Find where the given text appears and provide that cell's center as (X, Y) coordinate. 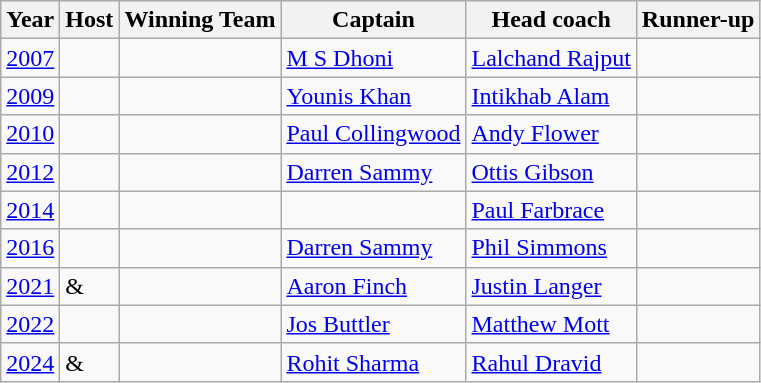
Head coach (551, 20)
2024 (30, 362)
Winning Team (200, 20)
2009 (30, 96)
Matthew Mott (551, 324)
Runner-up (698, 20)
Justin Langer (551, 286)
2010 (30, 134)
Host (90, 20)
2007 (30, 58)
Year (30, 20)
Captain (374, 20)
Jos Buttler (374, 324)
Paul Collingwood (374, 134)
2021 (30, 286)
Aaron Finch (374, 286)
2014 (30, 210)
Rohit Sharma (374, 362)
Ottis Gibson (551, 172)
M S Dhoni (374, 58)
Phil Simmons (551, 248)
Rahul Dravid (551, 362)
Younis Khan (374, 96)
Paul Farbrace (551, 210)
2012 (30, 172)
Intikhab Alam (551, 96)
2022 (30, 324)
Andy Flower (551, 134)
2016 (30, 248)
Lalchand Rajput (551, 58)
